Extract the [X, Y] coordinate from the center of the cell holding the provided text.  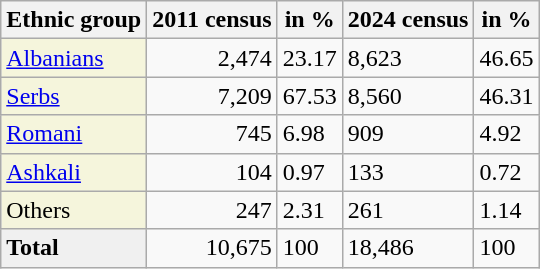
2,474 [212, 58]
104 [212, 172]
46.31 [506, 96]
4.92 [506, 134]
23.17 [310, 58]
909 [408, 134]
133 [408, 172]
7,209 [212, 96]
8,623 [408, 58]
Ethnic group [74, 20]
2.31 [310, 210]
2011 census [212, 20]
0.97 [310, 172]
Serbs [74, 96]
46.65 [506, 58]
745 [212, 134]
0.72 [506, 172]
Others [74, 210]
Ashkali [74, 172]
1.14 [506, 210]
2024 census [408, 20]
6.98 [310, 134]
67.53 [310, 96]
18,486 [408, 248]
10,675 [212, 248]
8,560 [408, 96]
Albanians [74, 58]
Total [74, 248]
Romani [74, 134]
247 [212, 210]
261 [408, 210]
